Provide the (x, y) coordinate of the cell's center where the given text is located.  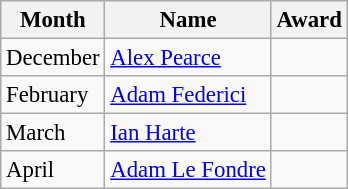
Name (188, 20)
Ian Harte (188, 133)
Adam Le Fondre (188, 170)
Alex Pearce (188, 58)
March (53, 133)
Month (53, 20)
Award (309, 20)
February (53, 95)
April (53, 170)
December (53, 58)
Adam Federici (188, 95)
